Detect which cell encompasses the target text, then output its [X, Y] center coordinate. 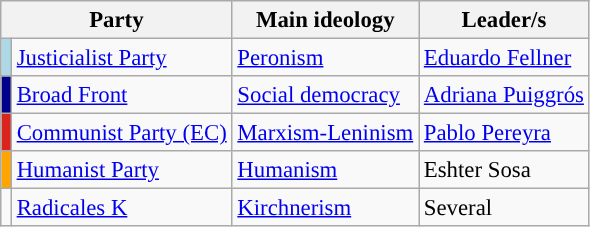
Kirchnerism [325, 208]
Peronism [325, 58]
Several [504, 208]
Broad Front [122, 95]
Humanism [325, 170]
Main ideology [325, 20]
Eduardo Fellner [504, 58]
Communist Party (EC) [122, 133]
Social democracy [325, 95]
Eshter Sosa [504, 170]
Marxism-Leninism [325, 133]
Party [116, 20]
Adriana Puiggrós [504, 95]
Justicialist Party [122, 58]
Leader/s [504, 20]
Pablo Pereyra [504, 133]
Humanist Party [122, 170]
Radicales K [122, 208]
